Scan for the cell matching the given text and deliver its [X, Y] coordinate at center. 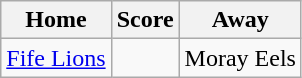
Score [145, 20]
Away [240, 20]
Moray Eels [240, 58]
Fife Lions [56, 58]
Home [56, 20]
